Scan for the cell matching the given text and deliver its (X, Y) coordinate at center. 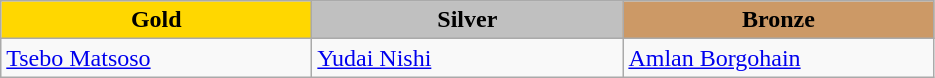
Bronze (778, 20)
Yudai Nishi (468, 58)
Silver (468, 20)
Gold (156, 20)
Amlan Borgohain (778, 58)
Tsebo Matsoso (156, 58)
